Capture the cell that displays the provided text and extract its [X, Y] central coordinate. 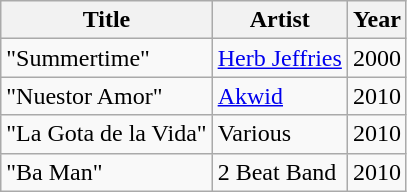
2 Beat Band [280, 172]
Title [106, 20]
Artist [280, 20]
"Nuestor Amor" [106, 96]
Akwid [280, 96]
"La Gota de la Vida" [106, 134]
Various [280, 134]
2000 [376, 58]
"Summertime" [106, 58]
Year [376, 20]
Herb Jeffries [280, 58]
"Ba Man" [106, 172]
